Scan for the cell matching the given text and deliver its (X, Y) coordinate at center. 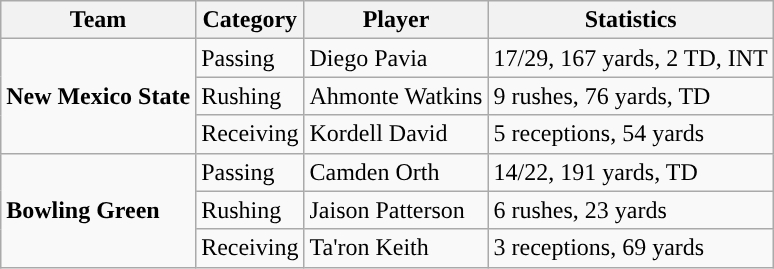
3 receptions, 69 yards (630, 248)
Kordell David (396, 134)
Jaison Patterson (396, 210)
17/29, 167 yards, 2 TD, INT (630, 58)
Ahmonte Watkins (396, 96)
5 receptions, 54 yards (630, 134)
New Mexico State (98, 96)
Ta'ron Keith (396, 248)
Player (396, 20)
Diego Pavia (396, 58)
Bowling Green (98, 210)
Team (98, 20)
9 rushes, 76 yards, TD (630, 96)
6 rushes, 23 yards (630, 210)
Camden Orth (396, 172)
Statistics (630, 20)
Category (250, 20)
14/22, 191 yards, TD (630, 172)
